Provide the (x, y) coordinate of the cell's center where the given text is located.  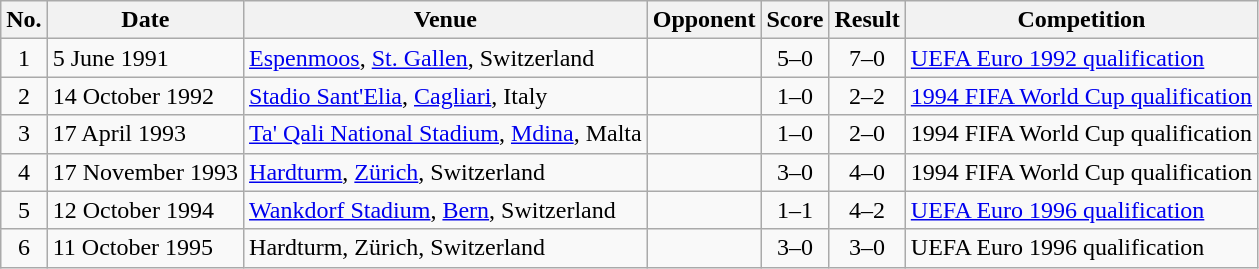
Opponent (704, 20)
4 (24, 172)
5 June 1991 (145, 58)
2–0 (867, 134)
Stadio Sant'Elia, Cagliari, Italy (446, 96)
Date (145, 20)
6 (24, 248)
2 (24, 96)
Wankdorf Stadium, Bern, Switzerland (446, 210)
3 (24, 134)
11 October 1995 (145, 248)
5–0 (795, 58)
17 November 1993 (145, 172)
17 April 1993 (145, 134)
1–1 (795, 210)
No. (24, 20)
Result (867, 20)
5 (24, 210)
7–0 (867, 58)
Venue (446, 20)
4–2 (867, 210)
12 October 1994 (145, 210)
Competition (1081, 20)
1 (24, 58)
2–2 (867, 96)
14 October 1992 (145, 96)
UEFA Euro 1992 qualification (1081, 58)
Ta' Qali National Stadium, Mdina, Malta (446, 134)
Espenmoos, St. Gallen, Switzerland (446, 58)
4–0 (867, 172)
Score (795, 20)
